For the text-containing cell, return its midpoint in [x, y] coordinate format. 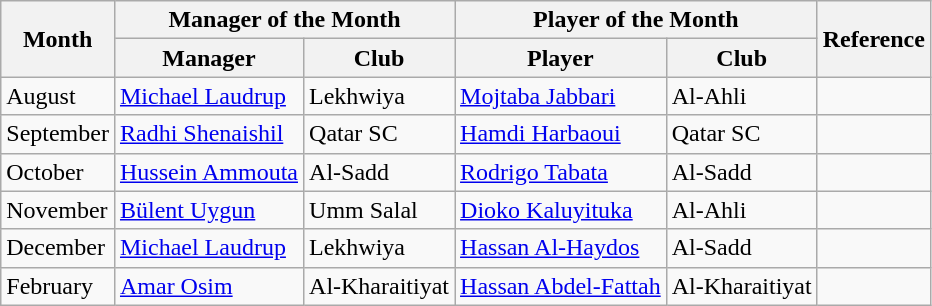
Manager [208, 58]
Hassan Al-Haydos [561, 248]
Hassan Abdel-Fattah [561, 286]
Manager of the Month [284, 20]
Bülent Uygun [208, 210]
Amar Osim [208, 286]
September [58, 134]
August [58, 96]
Rodrigo Tabata [561, 172]
November [58, 210]
Player of the Month [636, 20]
Hamdi Harbaoui [561, 134]
Radhi Shenaishil [208, 134]
Reference [874, 39]
February [58, 286]
Hussein Ammouta [208, 172]
Mojtaba Jabbari [561, 96]
Month [58, 39]
Dioko Kaluyituka [561, 210]
Umm Salal [380, 210]
October [58, 172]
Player [561, 58]
December [58, 248]
